Determine the (X, Y) coordinate at the center of the cell enclosing the given text.  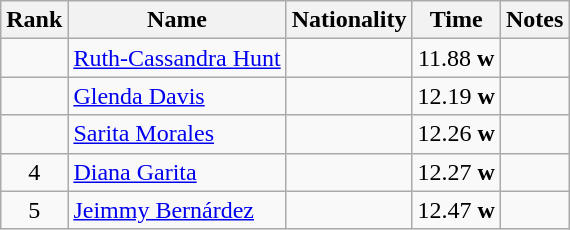
Name (177, 20)
12.26 w (456, 134)
Time (456, 20)
Ruth-Cassandra Hunt (177, 58)
Sarita Morales (177, 134)
Jeimmy Bernárdez (177, 210)
Diana Garita (177, 172)
Rank (34, 20)
Glenda Davis (177, 96)
Notes (534, 20)
12.19 w (456, 96)
4 (34, 172)
11.88 w (456, 58)
12.27 w (456, 172)
5 (34, 210)
Nationality (349, 20)
12.47 w (456, 210)
